Scan for the cell matching the given text and deliver its [x, y] coordinate at center. 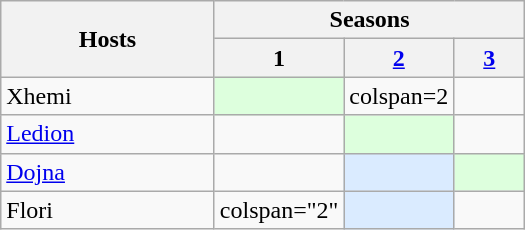
Flori [108, 210]
1 [279, 58]
2 [399, 58]
3 [490, 58]
Hosts [108, 39]
colspan="2" [279, 210]
colspan=2 [399, 96]
Ledion [108, 134]
Seasons [369, 20]
Dojna [108, 172]
Xhemi [108, 96]
